Scan for the cell matching the given text and deliver its [X, Y] coordinate at center. 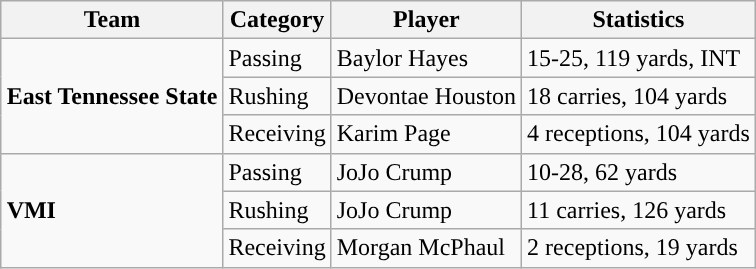
Baylor Hayes [426, 58]
Category [277, 20]
11 carries, 126 yards [639, 210]
VMI [112, 210]
Karim Page [426, 134]
15-25, 119 yards, INT [639, 58]
Team [112, 20]
Statistics [639, 20]
18 carries, 104 yards [639, 96]
4 receptions, 104 yards [639, 134]
Morgan McPhaul [426, 248]
10-28, 62 yards [639, 172]
Player [426, 20]
Devontae Houston [426, 96]
2 receptions, 19 yards [639, 248]
East Tennessee State [112, 96]
